Detect which cell encompasses the target text, then output its [X, Y] center coordinate. 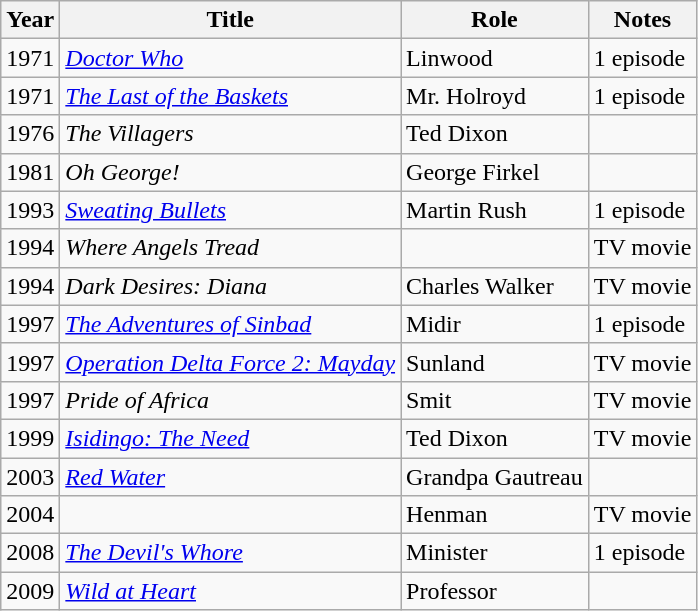
The Last of the Baskets [230, 96]
Operation Delta Force 2: Mayday [230, 362]
The Devil's Whore [230, 553]
Linwood [495, 58]
Martin Rush [495, 210]
Wild at Heart [230, 591]
1981 [30, 172]
Mr. Holroyd [495, 96]
Midir [495, 324]
Where Angels Tread [230, 248]
1999 [30, 438]
Sunland [495, 362]
The Villagers [230, 134]
Notes [642, 20]
Henman [495, 515]
Year [30, 20]
Doctor Who [230, 58]
Charles Walker [495, 286]
2008 [30, 553]
1993 [30, 210]
2003 [30, 477]
2004 [30, 515]
Dark Desires: Diana [230, 286]
Professor [495, 591]
Sweating Bullets [230, 210]
1976 [30, 134]
Minister [495, 553]
Isidingo: The Need [230, 438]
Red Water [230, 477]
The Adventures of Sinbad [230, 324]
George Firkel [495, 172]
Grandpa Gautreau [495, 477]
Smit [495, 400]
Role [495, 20]
Pride of Africa [230, 400]
Title [230, 20]
Oh George! [230, 172]
2009 [30, 591]
